Output the (x, y) coordinate of the center of the cell containing the given text.  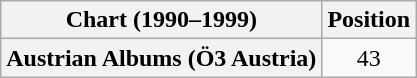
Position (369, 20)
Chart (1990–1999) (162, 20)
Austrian Albums (Ö3 Austria) (162, 58)
43 (369, 58)
